Identify which cell holds the provided text, then report its (x, y) central coordinate. 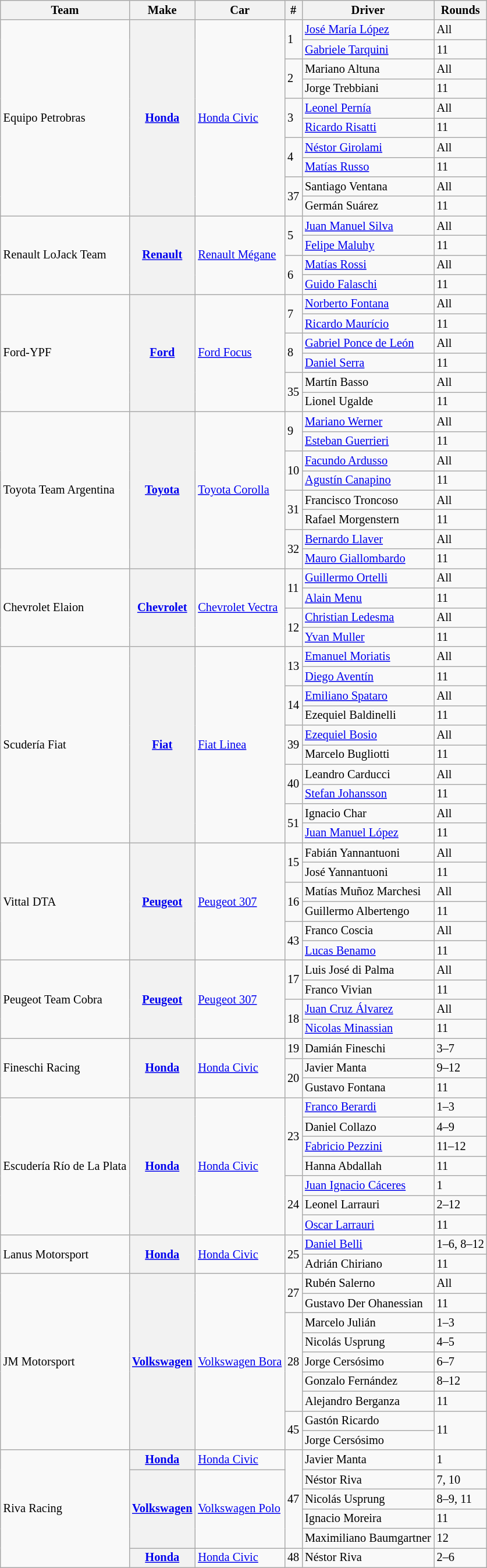
8 (293, 353)
Daniel Serra (368, 363)
35 (293, 392)
Luis José di Palma (368, 970)
Diego Aventín (368, 676)
19 (293, 1048)
37 (293, 196)
Bernardo Llaver (368, 539)
Vittal DTA (65, 902)
Fiat Linea (240, 745)
Leandro Carducci (368, 774)
2 (293, 78)
Germán Suárez (368, 206)
Toyota Corolla (240, 490)
Esteban Guerrieri (368, 441)
Fineschi Racing (65, 1067)
45 (293, 1431)
31 (293, 510)
Guillermo Ortelli (368, 578)
Make (162, 10)
Gustavo Fontana (368, 1087)
40 (293, 783)
Jorge Trebbiani (368, 88)
Franco Berardi (368, 1107)
Alain Menu (368, 598)
Volkswagen Polo (240, 1509)
Ford (162, 353)
Team (65, 10)
Daniel Belli (368, 1244)
Renault Mégane (240, 255)
José Yannantuoni (368, 872)
43 (293, 941)
Hanna Abdallah (368, 1166)
Norberto Fontana (368, 304)
Franco Coscia (368, 931)
20 (293, 1078)
Martín Basso (368, 382)
Matías Muñoz Marchesi (368, 892)
Leonel Pernía (368, 108)
Adrián Chiriano (368, 1264)
3–7 (461, 1048)
Agustín Canapino (368, 480)
9–12 (461, 1068)
Juan Cruz Álvarez (368, 1009)
Francisco Troncoso (368, 500)
José María López (368, 30)
8–9, 11 (461, 1499)
47 (293, 1499)
3 (293, 118)
Juan Manuel López (368, 833)
18 (293, 1019)
Felipe Maluhy (368, 245)
Ricardo Maurício (368, 324)
Fabricio Pezzini (368, 1146)
Car (240, 10)
Chevrolet Vectra (240, 608)
17 (293, 980)
28 (293, 1361)
48 (293, 1558)
Matías Russo (368, 167)
23 (293, 1136)
14 (293, 705)
Fiat (162, 745)
Renault (162, 255)
Marcelo Julián (368, 1322)
Lanus Motorsport (65, 1254)
Oscar Larrauri (368, 1225)
8–12 (461, 1381)
Guido Falaschi (368, 285)
Gabriel Ponce de León (368, 343)
Ignacio Moreira (368, 1519)
Stefan Johansson (368, 794)
Rounds (461, 10)
Volkswagen Bora (240, 1362)
4–5 (461, 1342)
16 (293, 901)
15 (293, 863)
4–9 (461, 1127)
Damián Fineschi (368, 1048)
25 (293, 1254)
7 (293, 313)
Matías Rossi (368, 265)
Leonel Larrauri (368, 1205)
9 (293, 431)
32 (293, 548)
Escudería Río de La Plata (65, 1166)
Facundo Ardusso (368, 460)
Daniel Collazo (368, 1127)
Ford Focus (240, 353)
Driver (368, 10)
6 (293, 275)
Gonzalo Fernández (368, 1381)
Gustavo Der Ohanessian (368, 1303)
Lionel Ugalde (368, 402)
Rubén Salerno (368, 1283)
Gabriele Tarquini (368, 49)
Mariano Altuna (368, 69)
Yvan Muller (368, 637)
Christian Ledesma (368, 618)
Riva Racing (65, 1509)
27 (293, 1293)
Juan Ignacio Cáceres (368, 1186)
2–6 (461, 1558)
Renault LoJack Team (65, 255)
Emanuel Moriatis (368, 657)
4 (293, 157)
39 (293, 745)
5 (293, 235)
1–6, 8–12 (461, 1244)
# (293, 10)
Peugeot Team Cobra (65, 1000)
Mariano Werner (368, 421)
Fabián Yannantuoni (368, 853)
Lucas Benamo (368, 950)
Guillermo Albertengo (368, 911)
Mauro Giallombardo (368, 559)
11–12 (461, 1146)
Marcelo Bugliotti (368, 754)
Franco Vivian (368, 989)
Néstor Girolami (368, 147)
Maximiliano Baumgartner (368, 1538)
Scudería Fiat (65, 745)
10 (293, 470)
Ezequiel Baldinelli (368, 715)
Juan Manuel Silva (368, 226)
6–7 (461, 1362)
JM Motorsport (65, 1362)
Gastón Ricardo (368, 1421)
Ignacio Char (368, 813)
24 (293, 1205)
Emiliano Spataro (368, 696)
Equipo Petrobras (65, 118)
Chevrolet (162, 608)
7, 10 (461, 1480)
Chevrolet Elaion (65, 608)
2–12 (461, 1205)
Toyota Team Argentina (65, 490)
Santiago Ventana (368, 186)
Ford-YPF (65, 353)
Ezequiel Bosio (368, 735)
Nicolas Minassian (368, 1028)
13 (293, 666)
Toyota (162, 490)
Ricardo Risatti (368, 127)
Rafael Morgenstern (368, 519)
51 (293, 823)
Alejandro Berganza (368, 1401)
